Detect which cell encompasses the target text, then output its (X, Y) center coordinate. 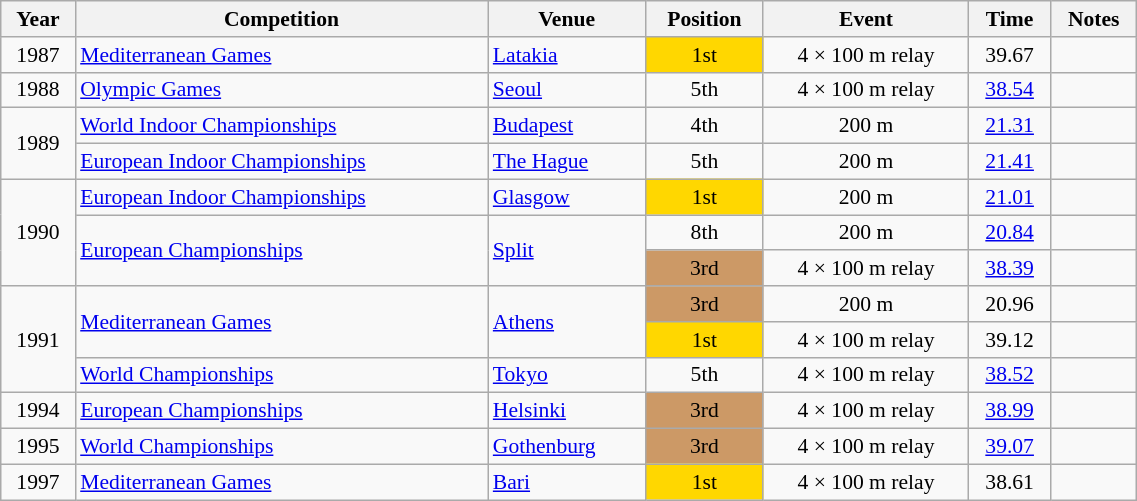
Athens (567, 322)
38.99 (1010, 411)
8th (704, 233)
1990 (38, 232)
Event (866, 19)
Notes (1094, 19)
20.84 (1010, 233)
Olympic Games (282, 90)
Venue (567, 19)
1987 (38, 55)
Time (1010, 19)
21.41 (1010, 162)
1989 (38, 144)
38.52 (1010, 375)
4th (704, 126)
Budapest (567, 126)
Competition (282, 19)
The Hague (567, 162)
21.01 (1010, 197)
1991 (38, 340)
Gothenburg (567, 447)
39.67 (1010, 55)
Tokyo (567, 375)
1995 (38, 447)
1997 (38, 482)
1994 (38, 411)
38.39 (1010, 269)
Split (567, 250)
Latakia (567, 55)
Position (704, 19)
Seoul (567, 90)
Year (38, 19)
World Indoor Championships (282, 126)
Bari (567, 482)
Glasgow (567, 197)
1988 (38, 90)
20.96 (1010, 304)
39.12 (1010, 340)
39.07 (1010, 447)
Helsinki (567, 411)
21.31 (1010, 126)
38.54 (1010, 90)
38.61 (1010, 482)
